Find where the given text appears and provide that cell's center as (X, Y) coordinate. 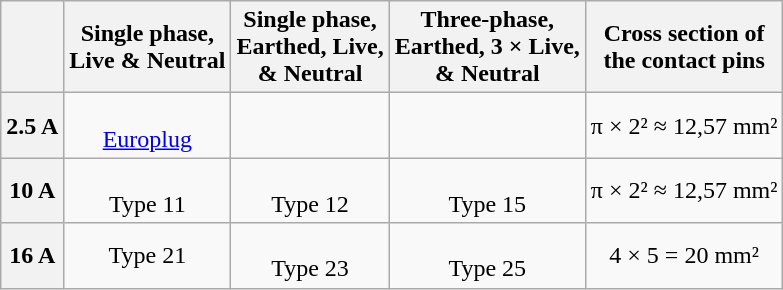
Cross section of the contact pins (684, 47)
Single phase,Live & Neutral (148, 47)
Type 12 (310, 190)
4 × 5 = 20 mm² (684, 256)
Type 23 (310, 256)
Three-phase,Earthed, 3 × Live,& Neutral (487, 47)
Type 11 (148, 190)
Single phase,Earthed, Live,& Neutral (310, 47)
Type 25 (487, 256)
2.5 A (32, 126)
Type 21 (148, 256)
10 A (32, 190)
16 A (32, 256)
Europlug (148, 126)
Type 15 (487, 190)
